Detect which cell encompasses the target text, then output its (x, y) center coordinate. 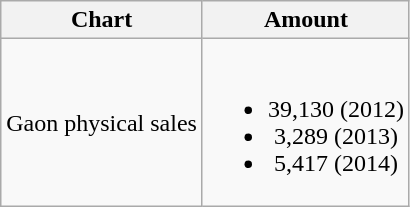
Amount (306, 20)
Chart (102, 20)
39,130 (2012)3,289 (2013)5,417 (2014) (306, 122)
Gaon physical sales (102, 122)
